Scan for the cell matching the given text and deliver its (x, y) coordinate at center. 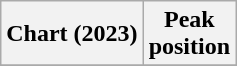
Peakposition (189, 34)
Chart (2023) (72, 34)
